For the text-containing cell, return its midpoint in (X, Y) coordinate format. 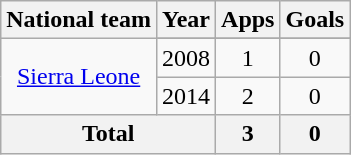
2008 (186, 58)
1 (248, 58)
Goals (315, 20)
2014 (186, 96)
Year (186, 20)
Total (108, 134)
Apps (248, 20)
National team (79, 20)
3 (248, 134)
2 (248, 96)
Sierra Leone (79, 77)
